Detect which cell encompasses the target text, then output its [X, Y] center coordinate. 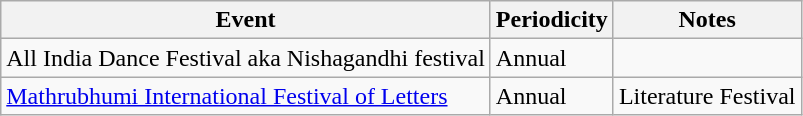
Periodicity [552, 20]
Event [246, 20]
Notes [707, 20]
All India Dance Festival aka Nishagandhi festival [246, 58]
Mathrubhumi International Festival of Letters [246, 96]
Literature Festival [707, 96]
